Identify which cell holds the provided text, then report its [x, y] central coordinate. 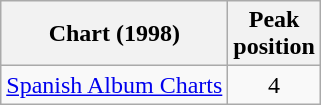
Chart (1998) [114, 34]
Peakposition [274, 34]
4 [274, 85]
Spanish Album Charts [114, 85]
